Find where the given text appears and provide that cell's center as (x, y) coordinate. 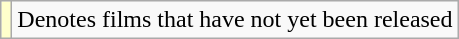
Denotes films that have not yet been released (235, 20)
